Capture the cell that displays the provided text and extract its (x, y) central coordinate. 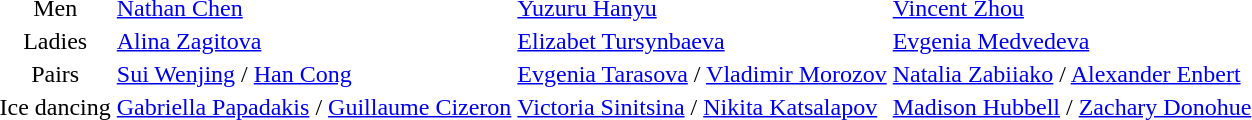
Evgenia Tarasova / Vladimir Morozov (702, 74)
Elizabet Tursynbaeva (702, 41)
Alina Zagitova (314, 41)
Sui Wenjing / Han Cong (314, 74)
